Scan for the cell matching the given text and deliver its [x, y] coordinate at center. 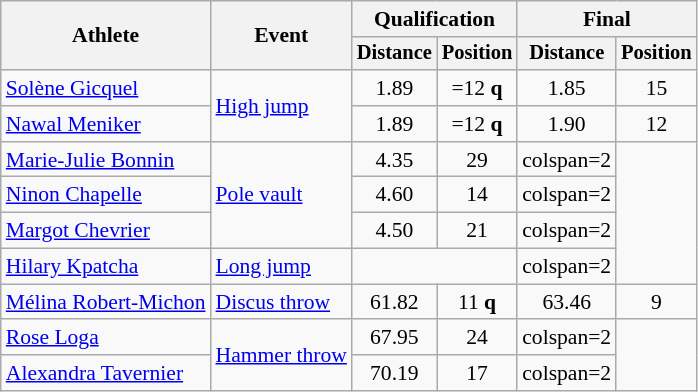
21 [477, 231]
Qualification [434, 19]
Rose Loga [106, 338]
Ninon Chapelle [106, 195]
63.46 [566, 302]
Nawal Meniker [106, 124]
Mélina Robert-Michon [106, 302]
Solène Gicquel [106, 88]
11 q [477, 302]
Discus throw [282, 302]
14 [477, 195]
Marie-Julie Bonnin [106, 160]
Pole vault [282, 196]
Long jump [282, 267]
15 [656, 88]
4.50 [394, 231]
Final [606, 19]
4.35 [394, 160]
29 [477, 160]
61.82 [394, 302]
Athlete [106, 36]
Hilary Kpatcha [106, 267]
70.19 [394, 373]
67.95 [394, 338]
Hammer throw [282, 356]
Alexandra Tavernier [106, 373]
High jump [282, 106]
1.85 [566, 88]
1.90 [566, 124]
4.60 [394, 195]
12 [656, 124]
Event [282, 36]
17 [477, 373]
24 [477, 338]
Margot Chevrier [106, 231]
9 [656, 302]
